Return (X, Y) of the center of cell containing provided text 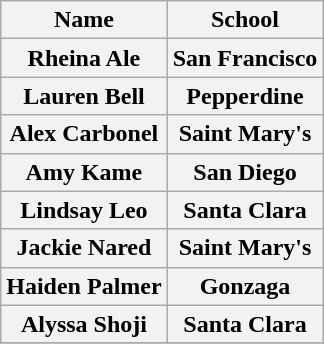
School (245, 20)
Alyssa Shoji (84, 324)
Name (84, 20)
San Francisco (245, 58)
Pepperdine (245, 96)
Lindsay Leo (84, 210)
Rheina Ale (84, 58)
Amy Kame (84, 172)
Haiden Palmer (84, 286)
Jackie Nared (84, 248)
Lauren Bell (84, 96)
Alex Carbonel (84, 134)
Gonzaga (245, 286)
San Diego (245, 172)
